Detect which cell encompasses the target text, then output its [X, Y] center coordinate. 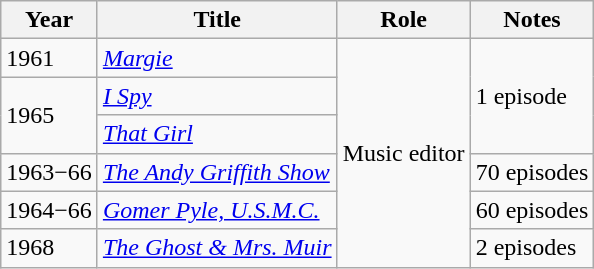
70 episodes [532, 172]
60 episodes [532, 210]
Notes [532, 20]
I Spy [217, 96]
Role [404, 20]
1963−66 [50, 172]
The Ghost & Mrs. Muir [217, 248]
Gomer Pyle, U.S.M.C. [217, 210]
2 episodes [532, 248]
1965 [50, 115]
The Andy Griffith Show [217, 172]
Margie [217, 58]
1961 [50, 58]
1964−66 [50, 210]
Year [50, 20]
1968 [50, 248]
That Girl [217, 134]
Music editor [404, 153]
Title [217, 20]
1 episode [532, 96]
